Scan for the cell matching the given text and deliver its [X, Y] coordinate at center. 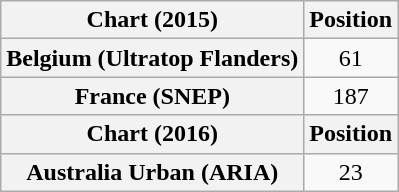
187 [351, 96]
Belgium (Ultratop Flanders) [152, 58]
Chart (2015) [152, 20]
France (SNEP) [152, 96]
Chart (2016) [152, 134]
23 [351, 172]
Australia Urban (ARIA) [152, 172]
61 [351, 58]
